Provide the (x, y) coordinate of the cell's center where the given text is located.  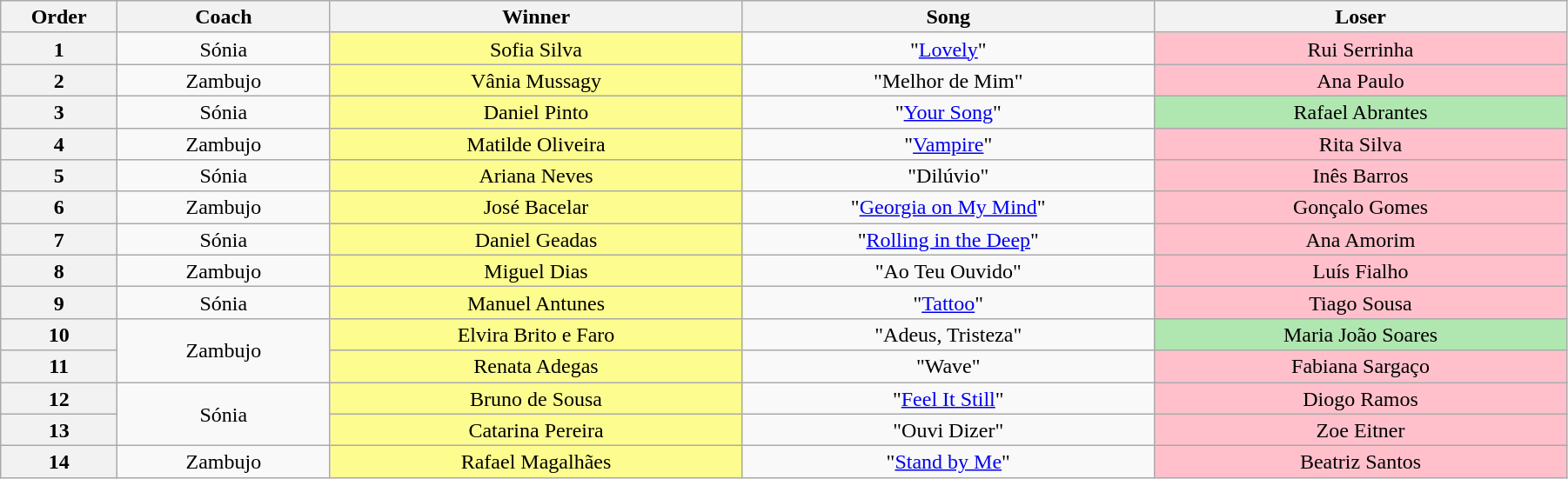
"Tattoo" (948, 303)
"Vampire" (948, 144)
2 (59, 80)
4 (59, 144)
8 (59, 271)
José Bacelar (536, 207)
Rui Serrinha (1361, 49)
Manuel Antunes (536, 303)
3 (59, 111)
Song (948, 17)
"Adeus, Tristeza" (948, 334)
Sofia Silva (536, 49)
Maria João Soares (1361, 334)
Miguel Dias (536, 271)
Zoe Eitner (1361, 429)
"Georgia on My Mind" (948, 207)
Elvira Brito e Faro (536, 334)
"Feel It Still" (948, 398)
5 (59, 176)
"Your Song" (948, 111)
Matilde Oliveira (536, 144)
Bruno de Sousa (536, 398)
1 (59, 49)
Loser (1361, 17)
Beatriz Santos (1361, 462)
13 (59, 429)
Renata Adegas (536, 367)
Daniel Pinto (536, 111)
"Wave" (948, 367)
Coach (224, 17)
Ariana Neves (536, 176)
Tiago Sousa (1361, 303)
Rafael Abrantes (1361, 111)
Ana Paulo (1361, 80)
"Melhor de Mim" (948, 80)
7 (59, 240)
"Ouvi Dizer" (948, 429)
Winner (536, 17)
Vânia Mussagy (536, 80)
10 (59, 334)
Rafael Magalhães (536, 462)
Fabiana Sargaço (1361, 367)
"Ao Teu Ouvido" (948, 271)
"Rolling in the Deep" (948, 240)
Rita Silva (1361, 144)
9 (59, 303)
"Stand by Me" (948, 462)
Gonçalo Gomes (1361, 207)
Ana Amorim (1361, 240)
Catarina Pereira (536, 429)
14 (59, 462)
Inês Barros (1361, 176)
"Dilúvio" (948, 176)
Luís Fialho (1361, 271)
Diogo Ramos (1361, 398)
12 (59, 398)
Daniel Geadas (536, 240)
11 (59, 367)
Order (59, 17)
6 (59, 207)
"Lovely" (948, 49)
